Pinpoint the cell where the given text exists, returning its [X, Y] midpoint coordinate. 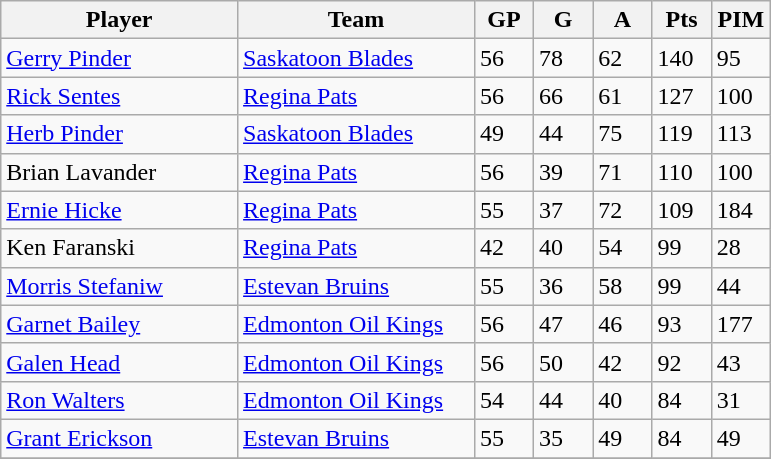
36 [564, 286]
78 [564, 58]
43 [740, 362]
Herb Pinder [120, 134]
Pts [682, 20]
Player [120, 20]
47 [564, 324]
Ken Faranski [120, 248]
Morris Stefaniw [120, 286]
Grant Erickson [120, 438]
119 [682, 134]
110 [682, 172]
Team [356, 20]
Rick Sentes [120, 96]
Garnet Bailey [120, 324]
109 [682, 210]
G [564, 20]
62 [622, 58]
66 [564, 96]
31 [740, 400]
28 [740, 248]
46 [622, 324]
Ron Walters [120, 400]
72 [622, 210]
140 [682, 58]
113 [740, 134]
37 [564, 210]
39 [564, 172]
92 [682, 362]
Gerry Pinder [120, 58]
184 [740, 210]
58 [622, 286]
177 [740, 324]
GP [504, 20]
A [622, 20]
PIM [740, 20]
71 [622, 172]
35 [564, 438]
127 [682, 96]
Ernie Hicke [120, 210]
75 [622, 134]
61 [622, 96]
50 [564, 362]
Galen Head [120, 362]
Brian Lavander [120, 172]
95 [740, 58]
93 [682, 324]
